Find where the given text appears and provide that cell's center as (X, Y) coordinate. 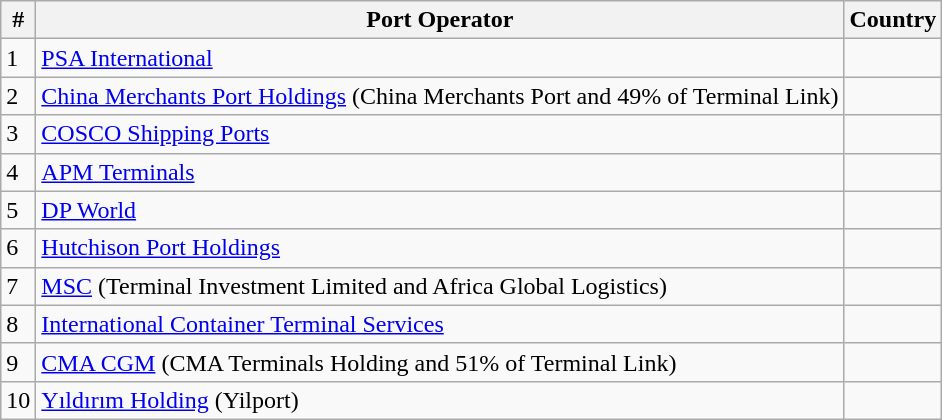
10 (18, 400)
7 (18, 286)
COSCO Shipping Ports (440, 134)
PSA International (440, 58)
4 (18, 172)
International Container Terminal Services (440, 324)
Hutchison Port Holdings (440, 248)
3 (18, 134)
MSC (Terminal Investment Limited and Africa Global Logistics) (440, 286)
Yıldırım Holding (Yilport) (440, 400)
6 (18, 248)
CMA CGM (CMA Terminals Holding and 51% of Terminal Link) (440, 362)
2 (18, 96)
Country (893, 20)
9 (18, 362)
DP World (440, 210)
APM Terminals (440, 172)
China Merchants Port Holdings (China Merchants Port and 49% of Terminal Link) (440, 96)
Port Operator (440, 20)
5 (18, 210)
# (18, 20)
8 (18, 324)
1 (18, 58)
